Extract the [x, y] coordinate from the center of the cell holding the provided text.  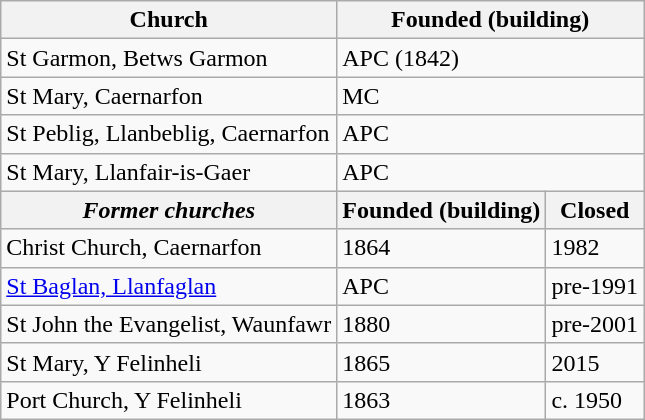
c. 1950 [595, 400]
Church [169, 20]
St Garmon, Betws Garmon [169, 58]
St John the Evangelist, Waunfawr [169, 324]
1865 [442, 362]
St Mary, Llanfair-is-Gaer [169, 172]
St Mary, Y Felinheli [169, 362]
pre-1991 [595, 286]
St Mary, Caernarfon [169, 96]
APC (1842) [490, 58]
pre-2001 [595, 324]
Closed [595, 210]
2015 [595, 362]
1880 [442, 324]
1863 [442, 400]
St Baglan, Llanfaglan [169, 286]
Former churches [169, 210]
MC [490, 96]
St Peblig, Llanbeblig, Caernarfon [169, 134]
Port Church, Y Felinheli [169, 400]
1982 [595, 248]
Christ Church, Caernarfon [169, 248]
1864 [442, 248]
